Return the (X, Y) coordinate for the center point of the cell that contains the specified text.  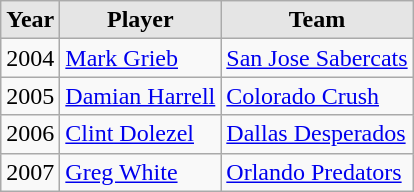
Greg White (140, 172)
Mark Grieb (140, 58)
2006 (30, 134)
2004 (30, 58)
Team (317, 20)
Year (30, 20)
Damian Harrell (140, 96)
Dallas Desperados (317, 134)
San Jose Sabercats (317, 58)
Colorado Crush (317, 96)
2007 (30, 172)
Player (140, 20)
Clint Dolezel (140, 134)
Orlando Predators (317, 172)
2005 (30, 96)
